Pinpoint the cell where the given text exists, returning its [X, Y] midpoint coordinate. 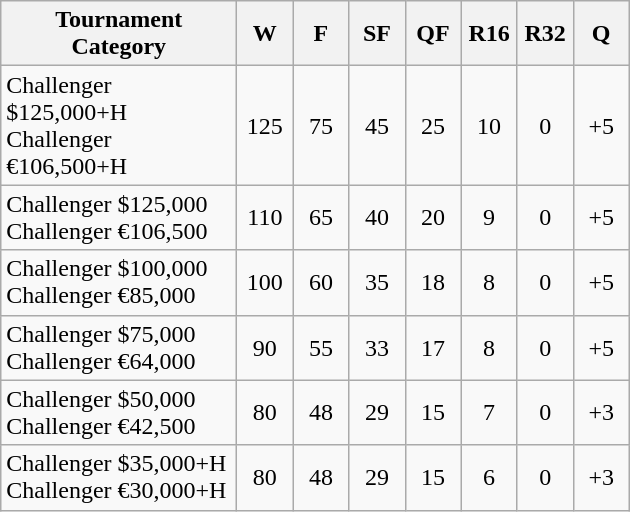
100 [265, 282]
10 [489, 126]
W [265, 34]
Challenger $35,000+H Challenger €30,000+H [119, 478]
Q [601, 34]
Challenger $125,000+H Challenger €106,500+H [119, 126]
35 [377, 282]
17 [433, 348]
Challenger $50,000 Challenger €42,500 [119, 412]
F [321, 34]
60 [321, 282]
18 [433, 282]
55 [321, 348]
SF [377, 34]
33 [377, 348]
6 [489, 478]
Challenger $100,000 Challenger €85,000 [119, 282]
125 [265, 126]
R32 [545, 34]
9 [489, 218]
7 [489, 412]
Tournament Category [119, 34]
Challenger $125,000 Challenger €106,500 [119, 218]
40 [377, 218]
110 [265, 218]
R16 [489, 34]
45 [377, 126]
25 [433, 126]
20 [433, 218]
Challenger $75,000 Challenger €64,000 [119, 348]
75 [321, 126]
65 [321, 218]
90 [265, 348]
QF [433, 34]
